Extract the [x, y] coordinate from the center of the cell holding the provided text.  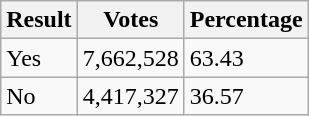
63.43 [246, 58]
4,417,327 [130, 96]
Percentage [246, 20]
7,662,528 [130, 58]
36.57 [246, 96]
Votes [130, 20]
No [39, 96]
Result [39, 20]
Yes [39, 58]
